For the text-containing cell, return its midpoint in (X, Y) coordinate format. 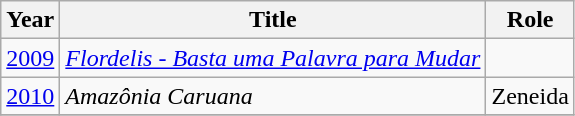
Year (30, 20)
Role (530, 20)
2009 (30, 58)
2010 (30, 96)
Flordelis - Basta uma Palavra para Mudar (273, 58)
Zeneida (530, 96)
Title (273, 20)
Amazônia Caruana (273, 96)
